Determine the [x, y] coordinate at the center of the cell enclosing the given text.  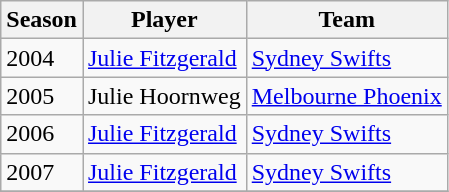
2007 [42, 172]
Julie Hoornweg [164, 96]
2005 [42, 96]
Season [42, 20]
Team [346, 20]
2006 [42, 134]
2004 [42, 58]
Player [164, 20]
Melbourne Phoenix [346, 96]
